Extract the [x, y] coordinate from the center of the cell holding the provided text.  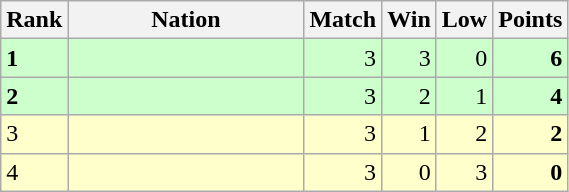
Points [530, 20]
Nation [186, 20]
Low [464, 20]
6 [530, 58]
Rank [34, 20]
Win [410, 20]
Match [343, 20]
